Locate the cell with the specified text and output its (x, y) center coordinate. 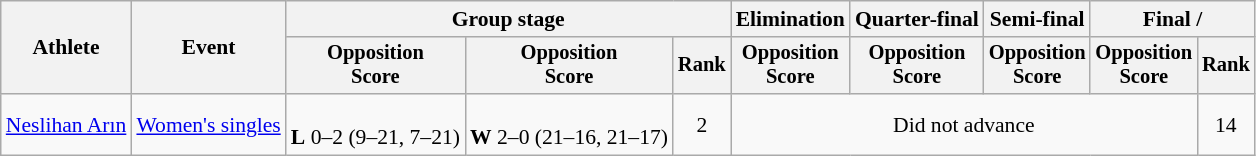
Final / (1172, 19)
2 (702, 124)
Elimination (790, 19)
Women's singles (208, 124)
14 (1226, 124)
Neslihan Arın (66, 124)
Event (208, 48)
Group stage (508, 19)
L 0–2 (9–21, 7–21) (376, 124)
Did not advance (964, 124)
Athlete (66, 48)
Quarter-final (917, 19)
Semi-final (1038, 19)
W 2–0 (21–16, 21–17) (569, 124)
